For the text-containing cell, return its midpoint in [X, Y] coordinate format. 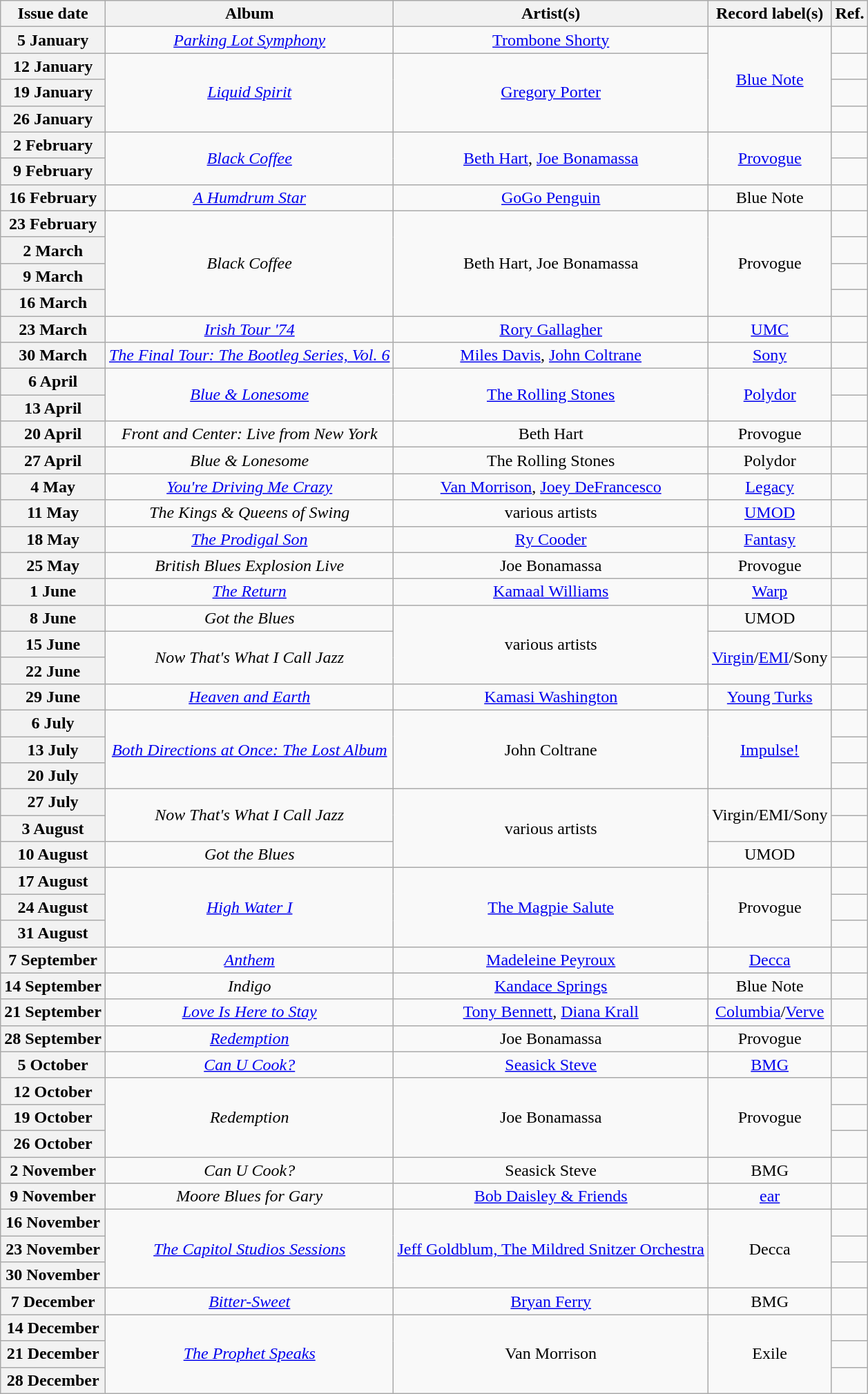
Van Morrison, Joey DeFrancesco [551, 487]
High Water I [249, 907]
A Humdrum Star [249, 197]
24 August [53, 907]
21 December [53, 1354]
30 March [53, 356]
6 July [53, 723]
Columbia/Verve [769, 1012]
9 March [53, 276]
Kamasi Washington [551, 697]
Irish Tour '74 [249, 329]
Miles Davis, John Coltrane [551, 356]
Fantasy [769, 539]
You're Driving Me Crazy [249, 487]
Tony Bennett, Diana Krall [551, 1012]
Album [249, 14]
Van Morrison [551, 1354]
13 April [53, 408]
23 February [53, 224]
12 January [53, 66]
Parking Lot Symphony [249, 40]
John Coltrane [551, 749]
21 September [53, 1012]
11 May [53, 513]
Record label(s) [769, 14]
Front and Center: Live from New York [249, 434]
5 October [53, 1065]
16 March [53, 302]
27 July [53, 802]
23 November [53, 1249]
Ry Cooder [551, 539]
29 June [53, 697]
The Capitol Studios Sessions [249, 1249]
2 February [53, 145]
6 April [53, 382]
30 November [53, 1275]
26 January [53, 119]
Bryan Ferry [551, 1301]
Warp [769, 592]
Jeff Goldblum, The Mildred Snitzer Orchestra [551, 1249]
Bitter-Sweet [249, 1301]
31 August [53, 933]
4 May [53, 487]
Legacy [769, 487]
Issue date [53, 14]
16 November [53, 1223]
25 May [53, 565]
28 September [53, 1038]
Exile [769, 1354]
1 June [53, 592]
Impulse! [769, 749]
Sony [769, 356]
Trombone Shorty [551, 40]
Anthem [249, 960]
Rory Gallagher [551, 329]
2 March [53, 250]
17 August [53, 881]
8 June [53, 618]
13 July [53, 749]
5 January [53, 40]
Young Turks [769, 697]
26 October [53, 1143]
2 November [53, 1170]
The Kings & Queens of Swing [249, 513]
The Return [249, 592]
22 June [53, 670]
Ref. [849, 14]
7 September [53, 960]
20 April [53, 434]
20 July [53, 776]
27 April [53, 461]
GoGo Penguin [551, 197]
3 August [53, 829]
Madeleine Peyroux [551, 960]
Beth Hart [551, 434]
15 June [53, 644]
10 August [53, 855]
ear [769, 1197]
British Blues Explosion Live [249, 565]
Gregory Porter [551, 93]
The Final Tour: The Bootleg Series, Vol. 6 [249, 356]
Both Directions at Once: The Lost Album [249, 749]
18 May [53, 539]
12 October [53, 1091]
UMC [769, 329]
Heaven and Earth [249, 697]
The Prodigal Son [249, 539]
19 January [53, 93]
Kandace Springs [551, 986]
The Prophet Speaks [249, 1354]
9 February [53, 171]
16 February [53, 197]
The Magpie Salute [551, 907]
Love Is Here to Stay [249, 1012]
Liquid Spirit [249, 93]
Indigo [249, 986]
23 March [53, 329]
Bob Daisley & Friends [551, 1197]
14 December [53, 1328]
19 October [53, 1117]
14 September [53, 986]
28 December [53, 1380]
7 December [53, 1301]
Artist(s) [551, 14]
9 November [53, 1197]
Kamaal Williams [551, 592]
Moore Blues for Gary [249, 1197]
